Provide the [X, Y] coordinate of the cell's center where the given text is located.  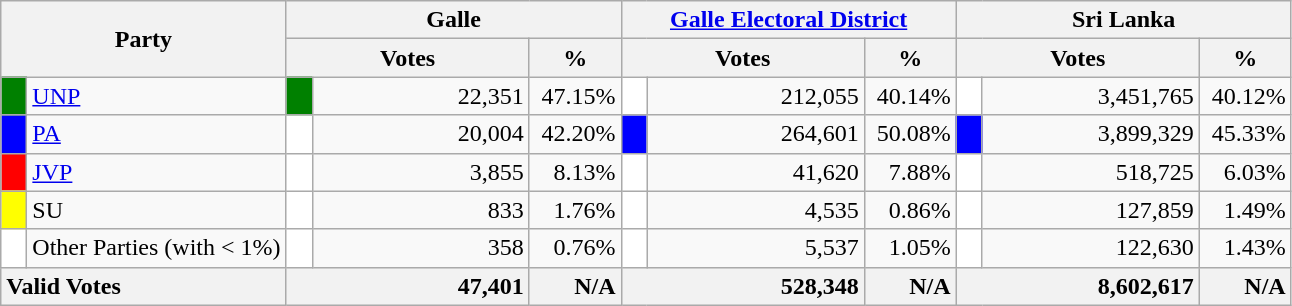
Valid Votes [144, 286]
127,859 [1090, 210]
1.76% [575, 210]
41,620 [756, 172]
50.08% [910, 134]
122,630 [1090, 248]
5,537 [756, 248]
Other Parties (with < 1%) [156, 248]
3,451,765 [1090, 96]
8.13% [575, 172]
Galle [454, 20]
528,348 [742, 286]
8,602,617 [1078, 286]
Sri Lanka [1124, 20]
264,601 [756, 134]
45.33% [1245, 134]
6.03% [1245, 172]
3,855 [420, 172]
Party [144, 39]
518,725 [1090, 172]
1.43% [1245, 248]
833 [420, 210]
22,351 [420, 96]
0.76% [575, 248]
47,401 [408, 286]
UNP [156, 96]
0.86% [910, 210]
40.12% [1245, 96]
JVP [156, 172]
Galle Electoral District [788, 20]
42.20% [575, 134]
20,004 [420, 134]
40.14% [910, 96]
7.88% [910, 172]
47.15% [575, 96]
3,899,329 [1090, 134]
1.05% [910, 248]
1.49% [1245, 210]
358 [420, 248]
4,535 [756, 210]
212,055 [756, 96]
PA [156, 134]
SU [156, 210]
